Scan for the cell matching the given text and deliver its [X, Y] coordinate at center. 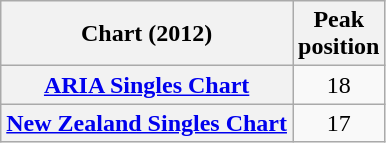
New Zealand Singles Chart [147, 123]
ARIA Singles Chart [147, 85]
Chart (2012) [147, 34]
Peakposition [338, 34]
18 [338, 85]
17 [338, 123]
